Output the [X, Y] coordinate of the center of the cell containing the given text.  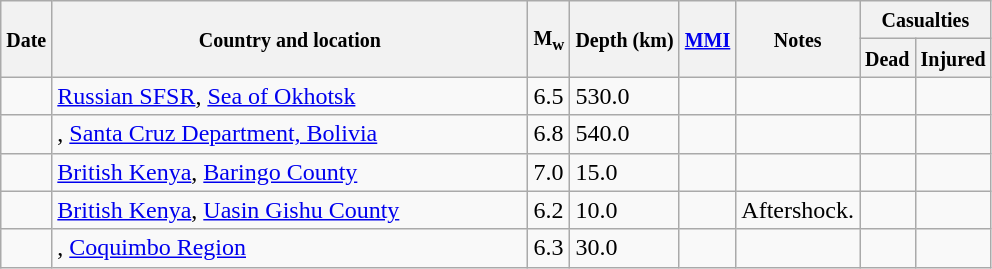
7.0 [549, 172]
15.0 [624, 172]
Mw [549, 39]
6.8 [549, 134]
6.2 [549, 210]
Dead [888, 58]
540.0 [624, 134]
MMI [708, 39]
Depth (km) [624, 39]
30.0 [624, 248]
10.0 [624, 210]
Notes [798, 39]
Injured [953, 58]
British Kenya, Uasin Gishu County [290, 210]
Casualties [926, 20]
, Coquimbo Region [290, 248]
Aftershock. [798, 210]
6.5 [549, 96]
530.0 [624, 96]
Date [26, 39]
Country and location [290, 39]
Russian SFSR, Sea of Okhotsk [290, 96]
, Santa Cruz Department, Bolivia [290, 134]
British Kenya, Baringo County [290, 172]
6.3 [549, 248]
